Search for the cell housing the specified text and yield its (X, Y) center coordinate. 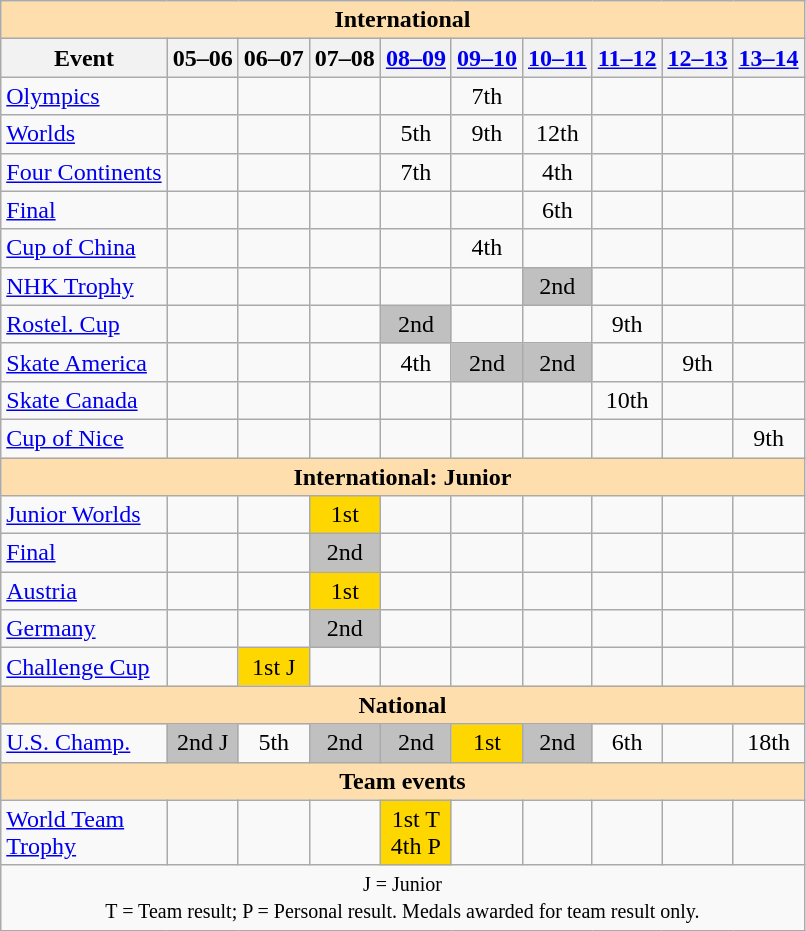
Worlds (84, 134)
2nd J (202, 743)
U.S. Champ. (84, 743)
Olympics (84, 96)
International (402, 20)
International: Junior (402, 477)
Event (84, 58)
12–13 (698, 58)
Four Continents (84, 172)
11–12 (627, 58)
Skate Canada (84, 400)
Skate America (84, 362)
08–09 (416, 58)
10–11 (557, 58)
09–10 (486, 58)
05–06 (202, 58)
07–08 (344, 58)
J = Junior T = Team result; P = Personal result. Medals awarded for team result only. (402, 898)
Cup of China (84, 248)
Austria (84, 591)
1st T 4th P (416, 832)
Team events (402, 781)
Junior Worlds (84, 515)
10th (627, 400)
Challenge Cup (84, 667)
Germany (84, 629)
13–14 (768, 58)
World TeamTrophy (84, 832)
1st J (274, 667)
National (402, 705)
NHK Trophy (84, 286)
Rostel. Cup (84, 324)
12th (557, 134)
Cup of Nice (84, 438)
06–07 (274, 58)
18th (768, 743)
